Search for the cell housing the specified text and yield its (X, Y) center coordinate. 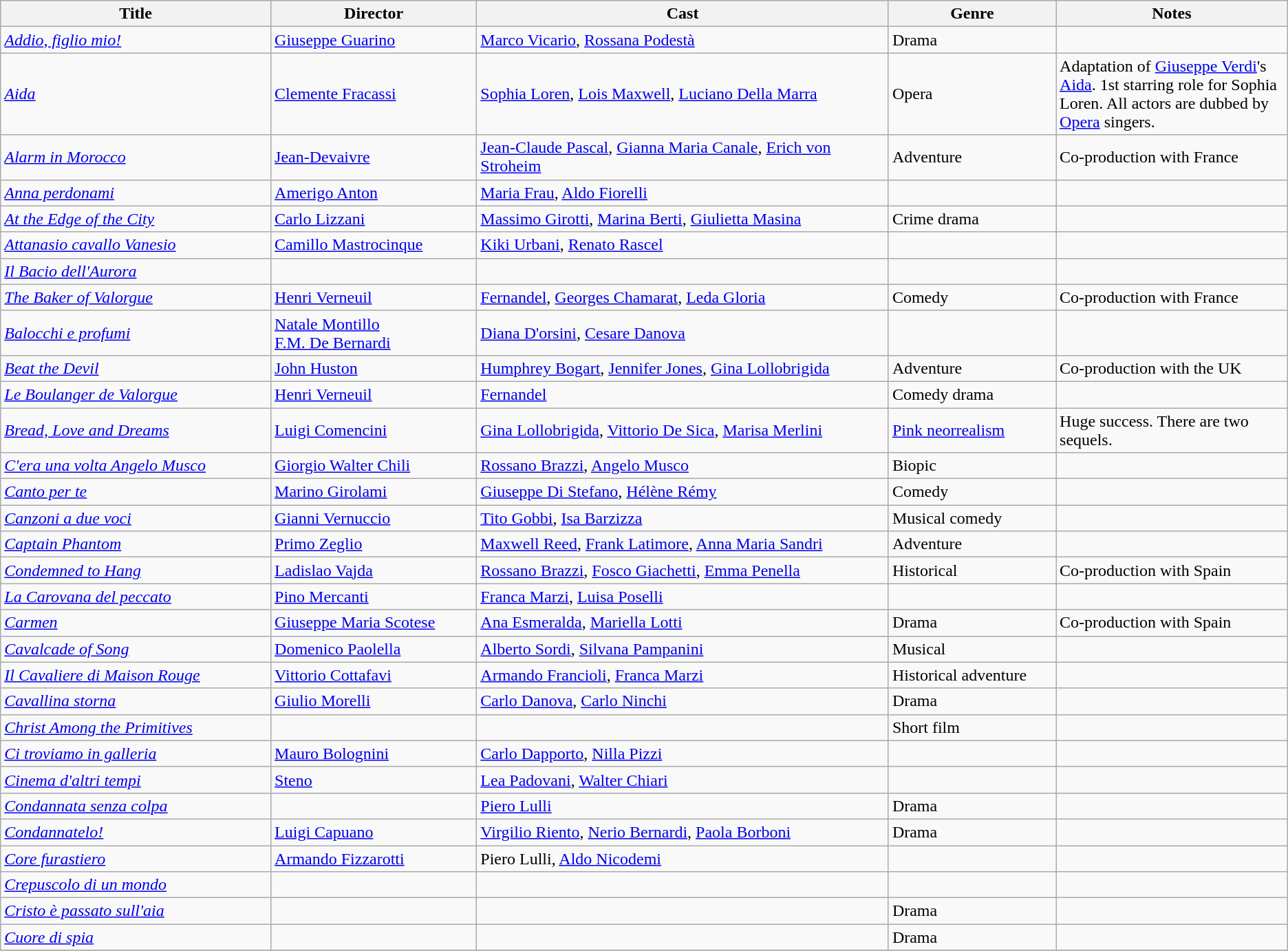
Lea Padovani, Walter Chiari (683, 780)
Gianni Vernuccio (374, 518)
Domenico Paolella (374, 649)
Tito Gobbi, Isa Barzizza (683, 518)
Jean-Claude Pascal, Gianna Maria Canale, Erich von Stroheim (683, 157)
Condemned to Hang (136, 570)
Captain Phantom (136, 544)
Rossano Brazzi, Angelo Musco (683, 466)
Primo Zeglio (374, 544)
Carlo Lizzani (374, 219)
Camillo Mastrocinque (374, 245)
Cavalcade of Song (136, 649)
Co-production with the UK (1172, 368)
Jean-Devaivre (374, 157)
Luigi Comencini (374, 429)
Marco Vicario, Rossana Podestà (683, 40)
Alarm in Morocco (136, 157)
John Huston (374, 368)
Historical adventure (972, 675)
Humphrey Bogart, Jennifer Jones, Gina Lollobrigida (683, 368)
Steno (374, 780)
Armando Francioli, Franca Marzi (683, 675)
Clemente Fracassi (374, 94)
Maxwell Reed, Frank Latimore, Anna Maria Sandri (683, 544)
Le Boulanger de Valorgue (136, 394)
Musical comedy (972, 518)
Carlo Danova, Carlo Ninchi (683, 701)
Giulio Morelli (374, 701)
Carmen (136, 623)
Giuseppe Guarino (374, 40)
Pino Mercanti (374, 597)
Canzoni a due voci (136, 518)
Vittorio Cottafavi (374, 675)
Piero Lulli, Aldo Nicodemi (683, 858)
Diana D'orsini, Cesare Danova (683, 333)
Cuore di spia (136, 937)
Aida (136, 94)
Cast (683, 14)
Opera (972, 94)
Il Cavaliere di Maison Rouge (136, 675)
At the Edge of the City (136, 219)
Virgilio Riento, Nerio Bernardi, Paola Borboni (683, 832)
Biopic (972, 466)
Franca Marzi, Luisa Poselli (683, 597)
Beat the Devil (136, 368)
Carlo Dapporto, Nilla Pizzi (683, 754)
Giorgio Walter Chili (374, 466)
Short film (972, 727)
Cinema d'altri tempi (136, 780)
Title (136, 14)
Canto per te (136, 492)
Il Bacio dell'Aurora (136, 271)
Armando Fizzarotti (374, 858)
Rossano Brazzi, Fosco Giachetti, Emma Penella (683, 570)
Massimo Girotti, Marina Berti, Giulietta Masina (683, 219)
Piero Lulli (683, 806)
Pink neorrealism (972, 429)
Christ Among the Primitives (136, 727)
Balocchi e profumi (136, 333)
Huge success. There are two sequels. (1172, 429)
Marino Girolami (374, 492)
The Baker of Valorgue (136, 297)
Kiki Urbani, Renato Rascel (683, 245)
Crime drama (972, 219)
C'era una volta Angelo Musco (136, 466)
Luigi Capuano (374, 832)
Attanasio cavallo Vanesio (136, 245)
Genre (972, 14)
Notes (1172, 14)
La Carovana del peccato (136, 597)
Cavallina storna (136, 701)
Anna perdonami (136, 193)
Historical (972, 570)
Ana Esmeralda, Mariella Lotti (683, 623)
Giuseppe Maria Scotese (374, 623)
Fernandel, Georges Chamarat, Leda Gloria (683, 297)
Core furastiero (136, 858)
Amerigo Anton (374, 193)
Natale MontilloF.M. De Bernardi (374, 333)
Adaptation of Giuseppe Verdi's Aida. 1st starring role for Sophia Loren. All actors are dubbed by Opera singers. (1172, 94)
Condannatelo! (136, 832)
Bread, Love and Dreams (136, 429)
Condannata senza colpa (136, 806)
Sophia Loren, Lois Maxwell, Luciano Della Marra (683, 94)
Mauro Bolognini (374, 754)
Comedy drama (972, 394)
Ci troviamo in galleria (136, 754)
Gina Lollobrigida, Vittorio De Sica, Marisa Merlini (683, 429)
Cristo è passato sull'aia (136, 911)
Giuseppe Di Stefano, Hélène Rémy (683, 492)
Addio, figlio mio! (136, 40)
Crepuscolo di un mondo (136, 885)
Fernandel (683, 394)
Alberto Sordi, Silvana Pampanini (683, 649)
Maria Frau, Aldo Fiorelli (683, 193)
Musical (972, 649)
Ladislao Vajda (374, 570)
Director (374, 14)
